Find where the given text appears and provide that cell's center as [x, y] coordinate. 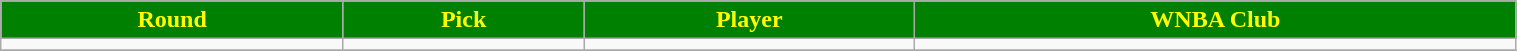
WNBA Club [1216, 20]
Round [172, 20]
Pick [463, 20]
Player [750, 20]
